Detect which cell encompasses the target text, then output its [X, Y] center coordinate. 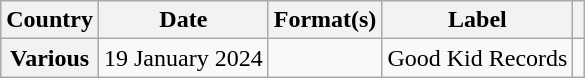
19 January 2024 [183, 58]
Good Kid Records [478, 58]
Country [50, 20]
Various [50, 58]
Label [478, 20]
Format(s) [325, 20]
Date [183, 20]
